Capture the cell that displays the provided text and extract its (x, y) central coordinate. 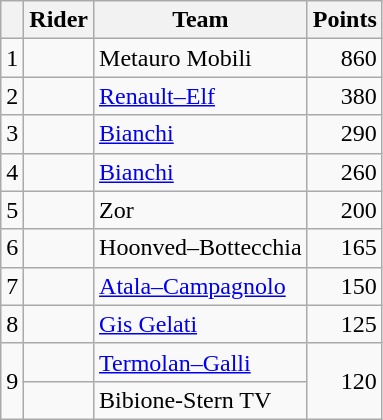
290 (344, 134)
3 (12, 134)
Renault–Elf (201, 96)
Points (344, 20)
860 (344, 58)
Zor (201, 210)
2 (12, 96)
150 (344, 286)
Termolan–Galli (201, 362)
260 (344, 172)
Rider (59, 20)
Bibione-Stern TV (201, 400)
380 (344, 96)
Gis Gelati (201, 324)
Hoonved–Bottecchia (201, 248)
4 (12, 172)
200 (344, 210)
9 (12, 381)
Atala–Campagnolo (201, 286)
125 (344, 324)
Metauro Mobili (201, 58)
Team (201, 20)
165 (344, 248)
1 (12, 58)
6 (12, 248)
8 (12, 324)
7 (12, 286)
120 (344, 381)
5 (12, 210)
